Scan for the cell matching the given text and deliver its (x, y) coordinate at center. 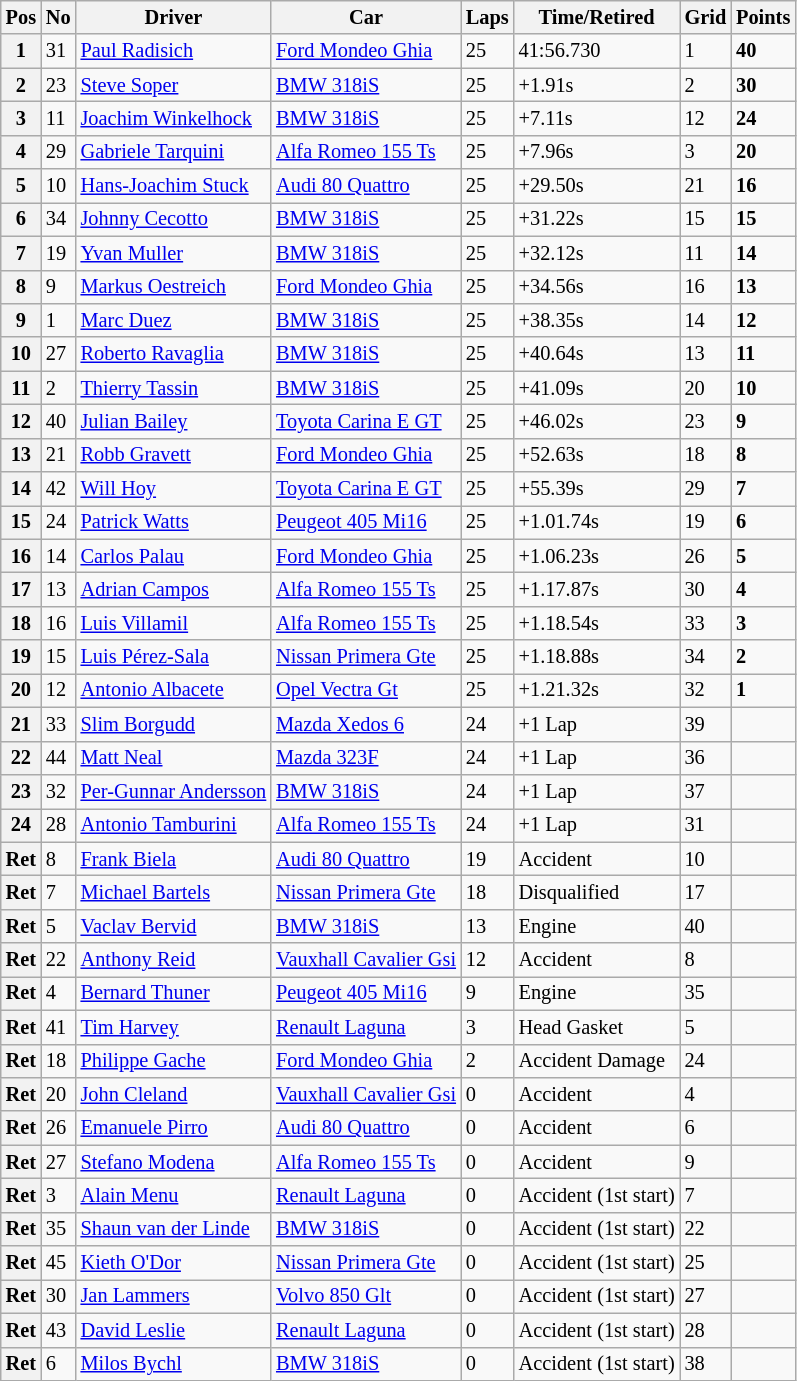
Vaclav Bervid (174, 926)
Emanuele Pirro (174, 1128)
+46.02s (597, 421)
Yvan Muller (174, 253)
Laps (488, 17)
Accident Damage (597, 1061)
Alain Menu (174, 1195)
Matt Neal (174, 758)
42 (58, 489)
+1.17.87s (597, 589)
John Cleland (174, 1094)
36 (706, 758)
43 (58, 1330)
Bernard Thuner (174, 993)
Volvo 850 Glt (366, 1296)
Milos Bychl (174, 1364)
38 (706, 1364)
Gabriele Tarquini (174, 152)
Mazda Xedos 6 (366, 724)
+55.39s (597, 489)
+1.01.74s (597, 522)
Driver (174, 17)
+52.63s (597, 455)
Julian Bailey (174, 421)
+31.22s (597, 219)
Robb Gravett (174, 455)
No (58, 17)
Joachim Winkelhock (174, 118)
Antonio Albacete (174, 690)
41:56.730 (597, 51)
Disqualified (597, 892)
Slim Borgudd (174, 724)
+1.91s (597, 85)
Antonio Tamburini (174, 825)
Markus Oestreich (174, 287)
Points (763, 17)
44 (58, 758)
+7.96s (597, 152)
+40.64s (597, 354)
Grid (706, 17)
Thierry Tassin (174, 388)
Tim Harvey (174, 1027)
Pos (21, 17)
37 (706, 791)
Marc Duez (174, 320)
45 (58, 1263)
+1.18.54s (597, 623)
David Leslie (174, 1330)
Carlos Palau (174, 556)
Johnny Cecotto (174, 219)
Shaun van der Linde (174, 1229)
Time/Retired (597, 17)
Per-Gunnar Andersson (174, 791)
Mazda 323F (366, 758)
Frank Biela (174, 859)
+1.18.88s (597, 657)
Philippe Gache (174, 1061)
Stefano Modena (174, 1162)
+41.09s (597, 388)
+32.12s (597, 253)
Kieth O'Dor (174, 1263)
Roberto Ravaglia (174, 354)
+1.21.32s (597, 690)
39 (706, 724)
41 (58, 1027)
Michael Bartels (174, 892)
Jan Lammers (174, 1296)
Anthony Reid (174, 960)
Patrick Watts (174, 522)
Car (366, 17)
Luis Villamil (174, 623)
Paul Radisich (174, 51)
Will Hoy (174, 489)
Opel Vectra Gt (366, 690)
+34.56s (597, 287)
Luis Pérez-Sala (174, 657)
Steve Soper (174, 85)
Hans-Joachim Stuck (174, 186)
+7.11s (597, 118)
+38.35s (597, 320)
Head Gasket (597, 1027)
+1.06.23s (597, 556)
+29.50s (597, 186)
Adrian Campos (174, 589)
